Find where the given text appears and provide that cell's center as (X, Y) coordinate. 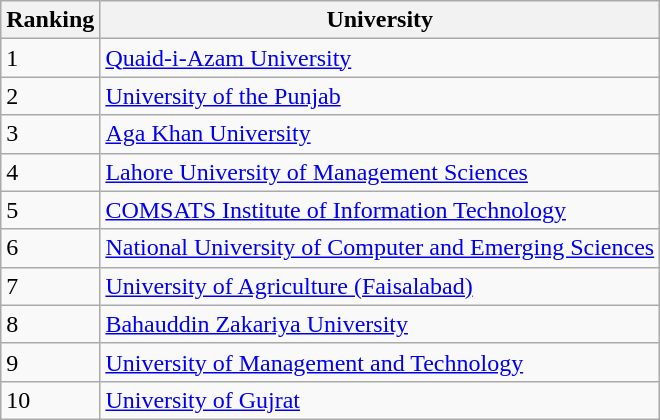
Ranking (50, 20)
9 (50, 362)
4 (50, 172)
Lahore University of Management Sciences (380, 172)
10 (50, 400)
3 (50, 134)
5 (50, 210)
Aga Khan University (380, 134)
2 (50, 96)
8 (50, 324)
7 (50, 286)
University of Gujrat (380, 400)
University of the Punjab (380, 96)
University of Agriculture (Faisalabad) (380, 286)
Quaid-i-Azam University (380, 58)
COMSATS Institute of Information Technology (380, 210)
University of Management and Technology (380, 362)
Bahauddin Zakariya University (380, 324)
University (380, 20)
6 (50, 248)
National University of Computer and Emerging Sciences (380, 248)
1 (50, 58)
